Capture the cell that displays the provided text and extract its (x, y) central coordinate. 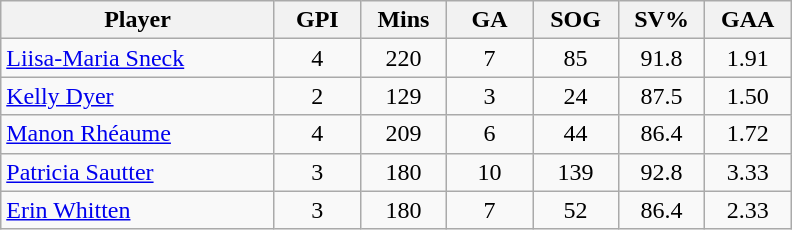
Erin Whitten (138, 210)
209 (403, 134)
3.33 (748, 172)
10 (489, 172)
Liisa-Maria Sneck (138, 58)
Kelly Dyer (138, 96)
52 (575, 210)
SV% (662, 20)
92.8 (662, 172)
85 (575, 58)
Mins (403, 20)
SOG (575, 20)
44 (575, 134)
Patricia Sautter (138, 172)
6 (489, 134)
91.8 (662, 58)
220 (403, 58)
139 (575, 172)
1.91 (748, 58)
1.50 (748, 96)
129 (403, 96)
2 (317, 96)
1.72 (748, 134)
GPI (317, 20)
GAA (748, 20)
2.33 (748, 210)
Manon Rhéaume (138, 134)
24 (575, 96)
Player (138, 20)
87.5 (662, 96)
GA (489, 20)
